Determine the [x, y] coordinate at the center of the cell enclosing the given text.  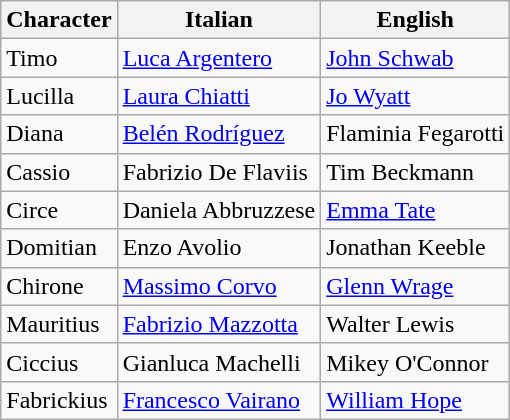
Laura Chiatti [219, 96]
Chirone [59, 286]
Emma Tate [416, 210]
Domitian [59, 248]
Fabrizio De Flaviis [219, 172]
Enzo Avolio [219, 248]
Walter Lewis [416, 324]
Jonathan Keeble [416, 248]
John Schwab [416, 58]
William Hope [416, 400]
Circe [59, 210]
English [416, 20]
Jo Wyatt [416, 96]
Cassio [59, 172]
Italian [219, 20]
Belén Rodríguez [219, 134]
Fabrickius [59, 400]
Ciccius [59, 362]
Character [59, 20]
Flaminia Fegarotti [416, 134]
Massimo Corvo [219, 286]
Gianluca Machelli [219, 362]
Luca Argentero [219, 58]
Mikey O'Connor [416, 362]
Daniela Abbruzzese [219, 210]
Lucilla [59, 96]
Mauritius [59, 324]
Diana [59, 134]
Francesco Vairano [219, 400]
Tim Beckmann [416, 172]
Glenn Wrage [416, 286]
Fabrizio Mazzotta [219, 324]
Timo [59, 58]
